Output the [X, Y] coordinate of the center of the cell containing the given text.  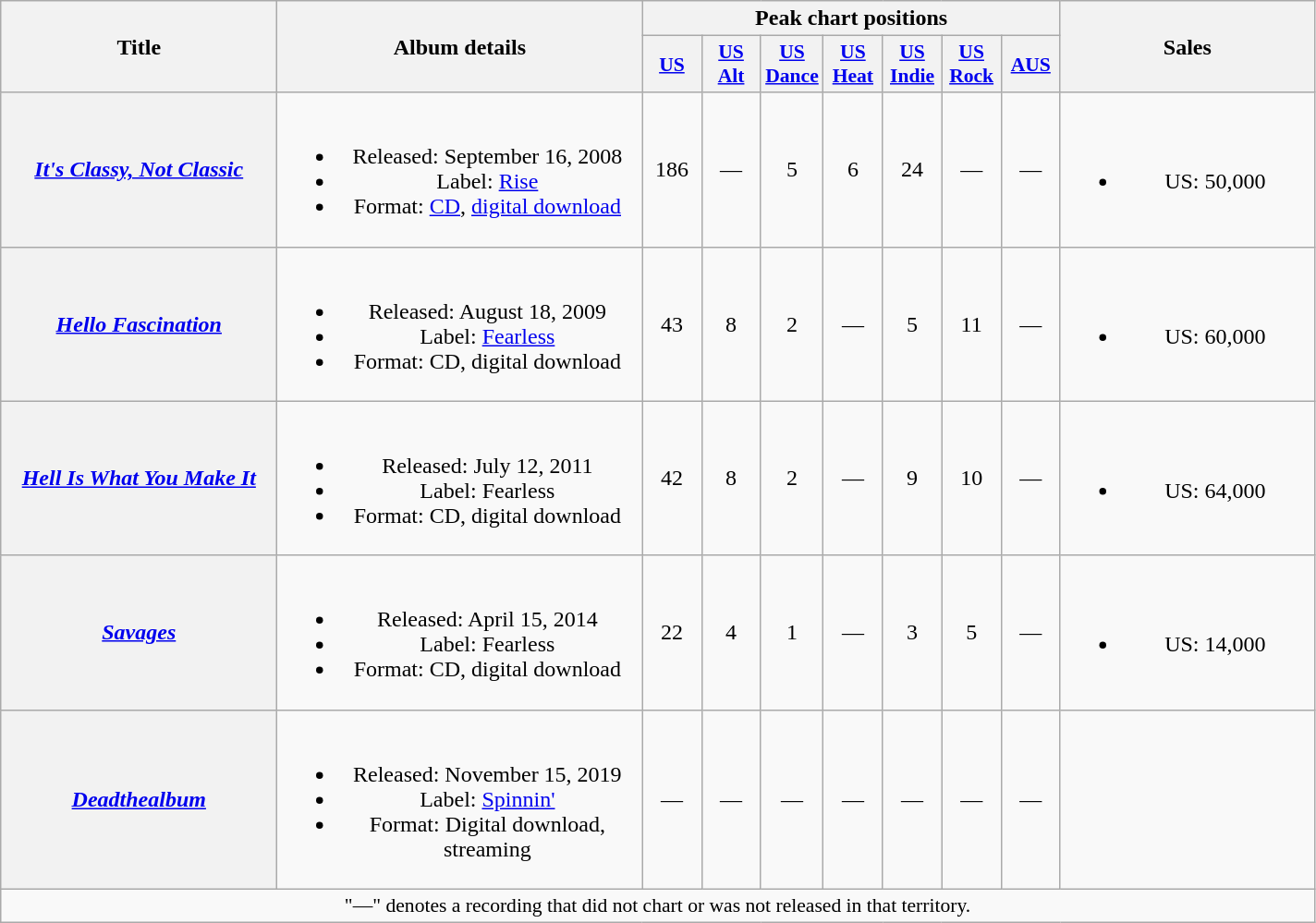
US Dance [792, 65]
"—" denotes a recording that did not chart or was not released in that territory. [658, 905]
Album details [460, 46]
Released: July 12, 2011Label: FearlessFormat: CD, digital download [460, 479]
US: 14,000 [1187, 632]
Hell Is What You Make It [139, 479]
AUS [1030, 65]
US: 60,000 [1187, 323]
US Indie [912, 65]
1 [792, 632]
Peak chart positions [851, 18]
186 [672, 170]
9 [912, 479]
43 [672, 323]
4 [731, 632]
42 [672, 479]
US [672, 65]
Released: November 15, 2019Label: Spinnin'Format: Digital download, streaming [460, 799]
Released: April 15, 2014Label: FearlessFormat: CD, digital download [460, 632]
Released: August 18, 2009Label: FearlessFormat: CD, digital download [460, 323]
Deadthealbum [139, 799]
6 [853, 170]
Title [139, 46]
US Heat [853, 65]
11 [971, 323]
It's Classy, Not Classic [139, 170]
3 [912, 632]
Savages [139, 632]
10 [971, 479]
Released: September 16, 2008Label: RiseFormat: CD, digital download [460, 170]
US Rock [971, 65]
Hello Fascination [139, 323]
US Alt [731, 65]
Sales [1187, 46]
24 [912, 170]
22 [672, 632]
US: 64,000 [1187, 479]
US: 50,000 [1187, 170]
